Provide the [x, y] coordinate of the cell's center where the given text is located.  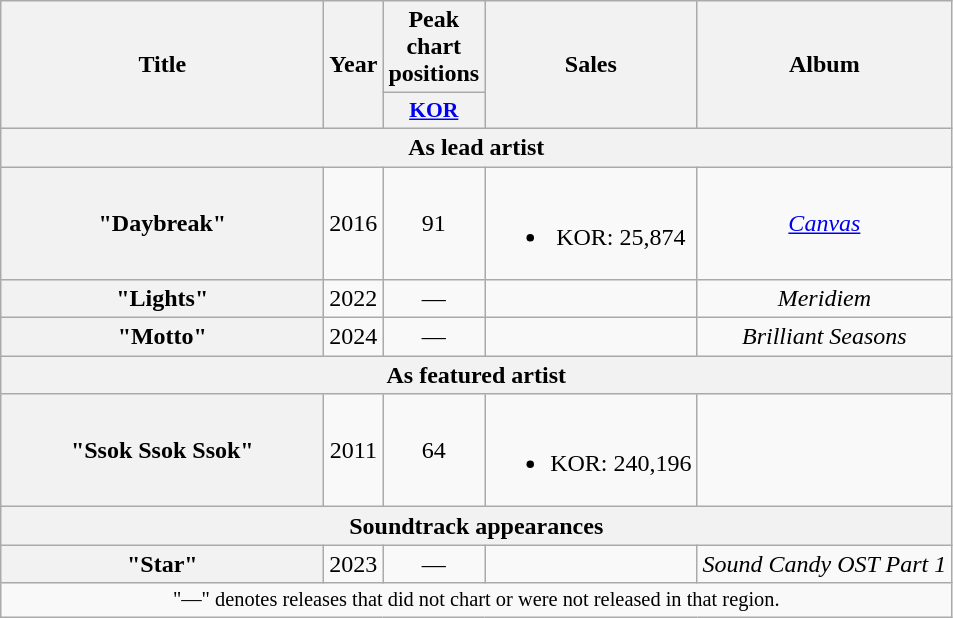
Brilliant Seasons [824, 337]
64 [434, 450]
"Daybreak" [162, 222]
2023 [354, 564]
Meridiem [824, 299]
Canvas [824, 222]
Album [824, 65]
"Star" [162, 564]
As lead artist [476, 147]
"Lights" [162, 299]
"Ssok Ssok Ssok" [162, 450]
Year [354, 65]
2024 [354, 337]
2016 [354, 222]
As featured artist [476, 375]
KOR [434, 111]
2011 [354, 450]
Sound Candy OST Part 1 [824, 564]
Peak chartpositions [434, 47]
91 [434, 222]
KOR: 240,196 [591, 450]
KOR: 25,874 [591, 222]
"Motto" [162, 337]
2022 [354, 299]
"—" denotes releases that did not chart or were not released in that region. [476, 600]
Sales [591, 65]
Soundtrack appearances [476, 526]
Title [162, 65]
